Extract the [X, Y] coordinate from the center of the cell holding the provided text.  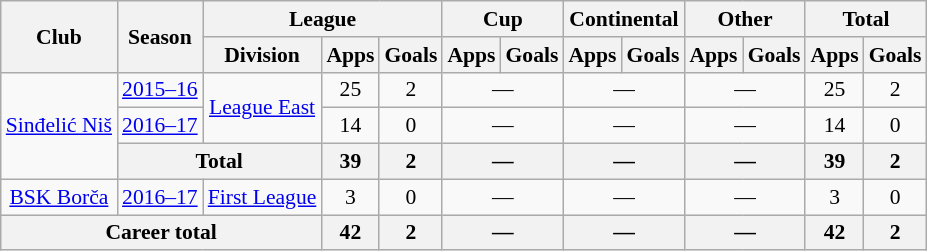
2015–16 [160, 90]
Other [744, 19]
Club [59, 36]
Season [160, 36]
League East [262, 108]
Sinđelić Niš [59, 126]
Cup [502, 19]
Career total [162, 233]
Continental [624, 19]
First League [262, 197]
League [323, 19]
BSK Borča [59, 197]
Division [262, 55]
